Detect which cell encompasses the target text, then output its (x, y) center coordinate. 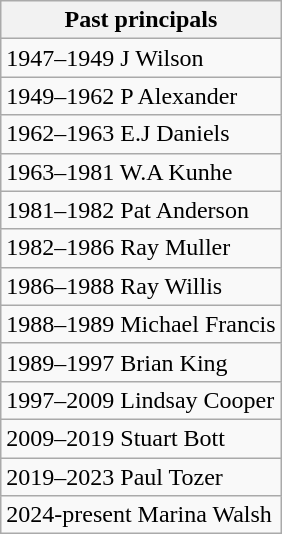
2019–2023 Paul Tozer (141, 477)
1949–1962 P Alexander (141, 96)
1962–1963 E.J Daniels (141, 134)
Past principals (141, 20)
1988–1989 Michael Francis (141, 324)
1997–2009 Lindsay Cooper (141, 400)
1947–1949 J Wilson (141, 58)
2009–2019 Stuart Bott (141, 438)
1982–1986 Ray Muller (141, 248)
1963–1981 W.A Kunhe (141, 172)
2024-present Marina Walsh (141, 515)
1989–1997 Brian King (141, 362)
1981–1982 Pat Anderson (141, 210)
1986–1988 Ray Willis (141, 286)
